Return the (x, y) coordinate for the center point of the cell that contains the specified text.  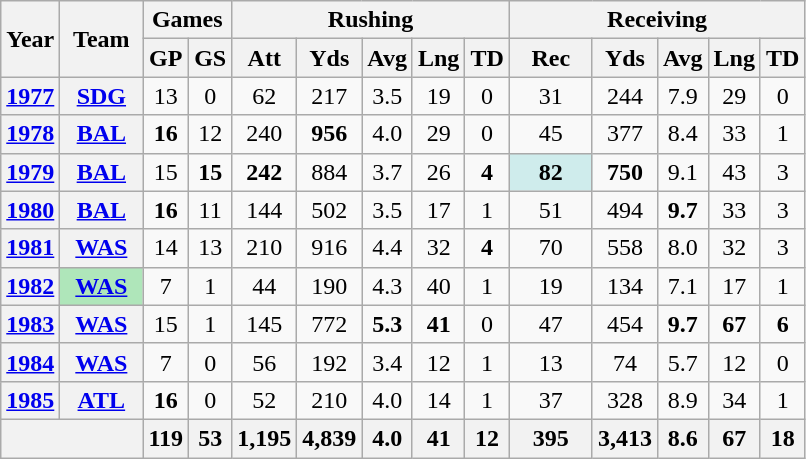
7.9 (682, 96)
43 (734, 172)
Rec (550, 58)
217 (330, 96)
GS (210, 58)
Team (102, 39)
GP (166, 58)
242 (264, 172)
4.3 (388, 286)
395 (550, 438)
772 (330, 324)
377 (624, 134)
956 (330, 134)
6 (782, 324)
47 (550, 324)
Rushing (371, 20)
Receiving (657, 20)
SDG (102, 96)
45 (550, 134)
144 (264, 210)
1983 (30, 324)
40 (438, 286)
328 (624, 400)
3.4 (388, 362)
454 (624, 324)
244 (624, 96)
1982 (30, 286)
8.4 (682, 134)
53 (210, 438)
8.0 (682, 248)
82 (550, 172)
8.6 (682, 438)
3.7 (388, 172)
494 (624, 210)
750 (624, 172)
31 (550, 96)
9.1 (682, 172)
1981 (30, 248)
34 (734, 400)
145 (264, 324)
52 (264, 400)
74 (624, 362)
884 (330, 172)
1985 (30, 400)
1,195 (264, 438)
1984 (30, 362)
26 (438, 172)
4.4 (388, 248)
70 (550, 248)
1977 (30, 96)
11 (210, 210)
4,839 (330, 438)
5.3 (388, 324)
56 (264, 362)
190 (330, 286)
1979 (30, 172)
62 (264, 96)
51 (550, 210)
240 (264, 134)
119 (166, 438)
Games (188, 20)
502 (330, 210)
1978 (30, 134)
Year (30, 39)
192 (330, 362)
8.9 (682, 400)
1980 (30, 210)
3,413 (624, 438)
7.1 (682, 286)
Att (264, 58)
134 (624, 286)
37 (550, 400)
558 (624, 248)
5.7 (682, 362)
18 (782, 438)
916 (330, 248)
ATL (102, 400)
44 (264, 286)
